From the cell containing the given text, extract its center point as (X, Y) coordinate. 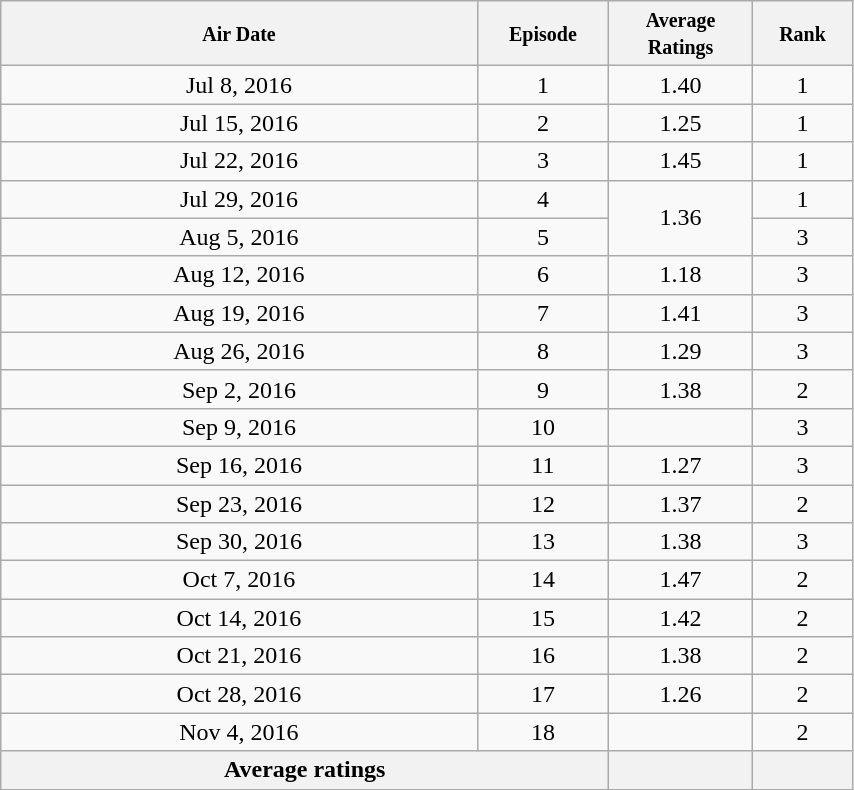
12 (543, 503)
Average ratings (305, 770)
1.47 (681, 580)
Rank (803, 34)
6 (543, 275)
14 (543, 580)
1.40 (681, 85)
Jul 29, 2016 (239, 199)
Nov 4, 2016 (239, 732)
Oct 28, 2016 (239, 694)
13 (543, 542)
1.26 (681, 694)
7 (543, 313)
Aug 5, 2016 (239, 237)
Episode (543, 34)
8 (543, 351)
Aug 26, 2016 (239, 351)
1.18 (681, 275)
5 (543, 237)
Air Date (239, 34)
15 (543, 618)
Oct 7, 2016 (239, 580)
9 (543, 389)
17 (543, 694)
Oct 14, 2016 (239, 618)
Sep 16, 2016 (239, 465)
Sep 9, 2016 (239, 427)
Oct 21, 2016 (239, 656)
1.27 (681, 465)
10 (543, 427)
1.37 (681, 503)
Jul 8, 2016 (239, 85)
18 (543, 732)
1.42 (681, 618)
Sep 23, 2016 (239, 503)
1.45 (681, 161)
Aug 12, 2016 (239, 275)
1.36 (681, 218)
4 (543, 199)
Aug 19, 2016 (239, 313)
1.41 (681, 313)
1.25 (681, 123)
1.29 (681, 351)
Jul 22, 2016 (239, 161)
Jul 15, 2016 (239, 123)
11 (543, 465)
Average Ratings (681, 34)
Sep 2, 2016 (239, 389)
16 (543, 656)
Sep 30, 2016 (239, 542)
